Return [x, y] of the center of cell containing provided text 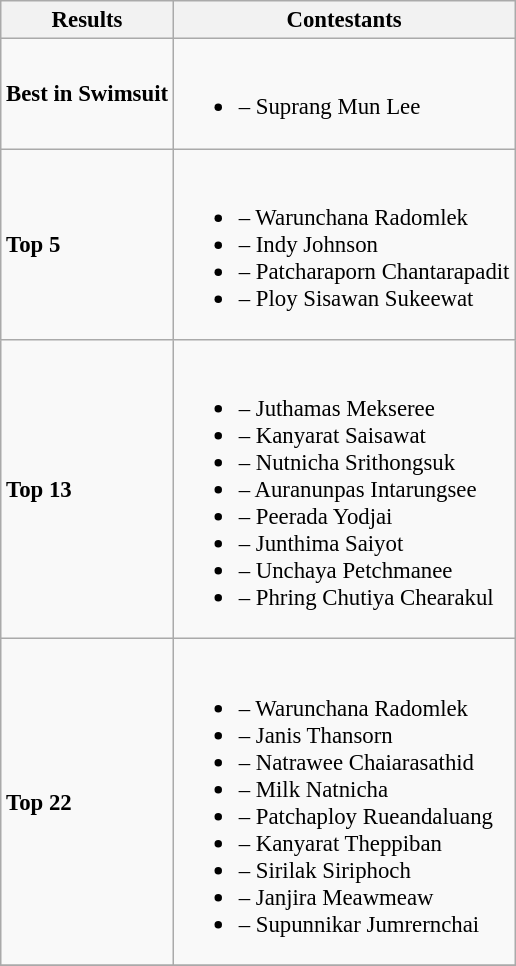
Contestants [344, 20]
Top 22 [88, 802]
– Warunchana Radomlek – Indy Johnson – Patcharaporn Chantarapadit – Ploy Sisawan Sukeewat [344, 244]
Best in Swimsuit [88, 94]
Results [88, 20]
Top 5 [88, 244]
– Suprang Mun Lee [344, 94]
Top 13 [88, 490]
